Pinpoint the cell where the given text exists, returning its (X, Y) midpoint coordinate. 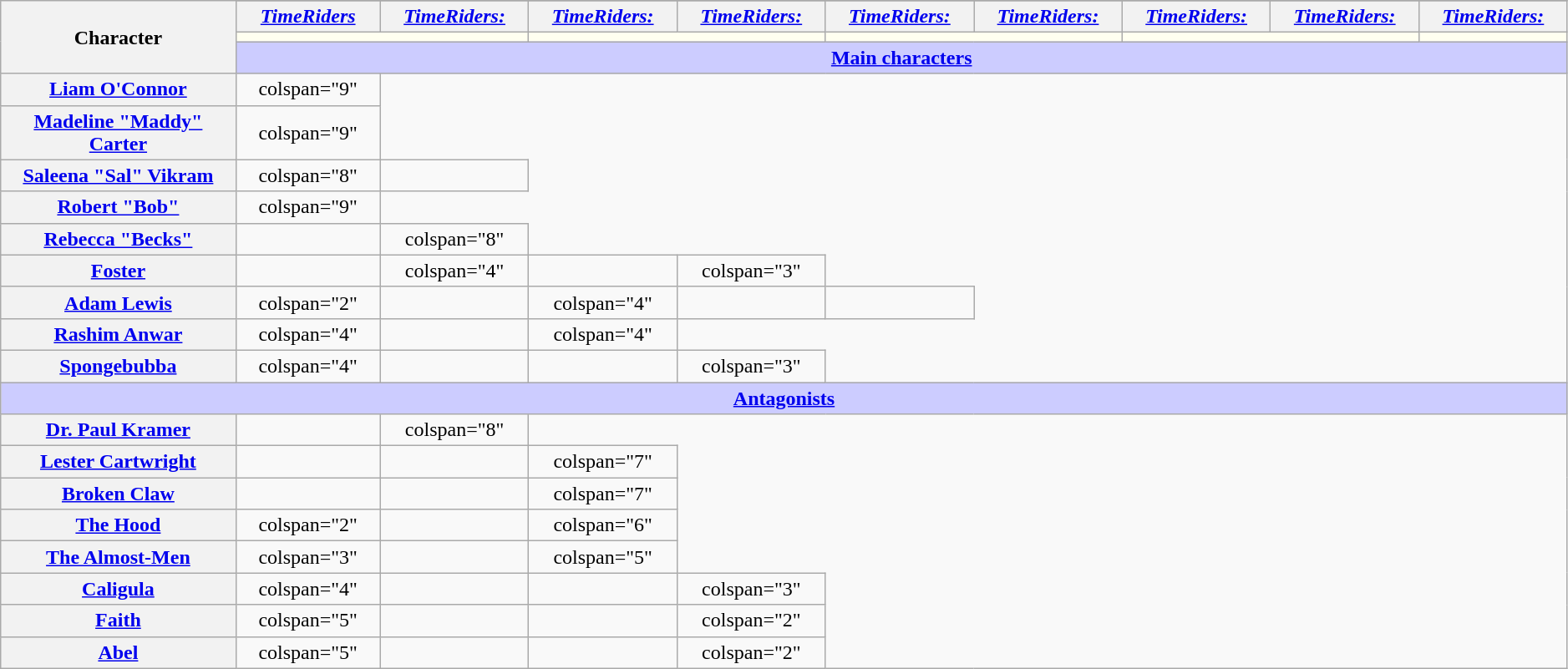
Rashim Anwar (119, 334)
Robert "Bob" (119, 207)
Lester Cartwright (119, 462)
Spongebubba (119, 366)
Rebecca "Becks" (119, 239)
Character (119, 37)
Foster (119, 271)
Dr. Paul Kramer (119, 430)
TimeRiders (307, 17)
Liam O'Connor (119, 89)
Madeline "Maddy" Carter (119, 132)
Adam Lewis (119, 302)
Main characters (901, 58)
Saleena "Sal" Vikram (119, 175)
colspan="6" (603, 525)
Caligula (119, 589)
The Almost-Men (119, 557)
Antagonists (784, 398)
Broken Claw (119, 494)
Abel (119, 652)
The Hood (119, 525)
Faith (119, 621)
